Output the [x, y] coordinate of the center of the cell containing the given text.  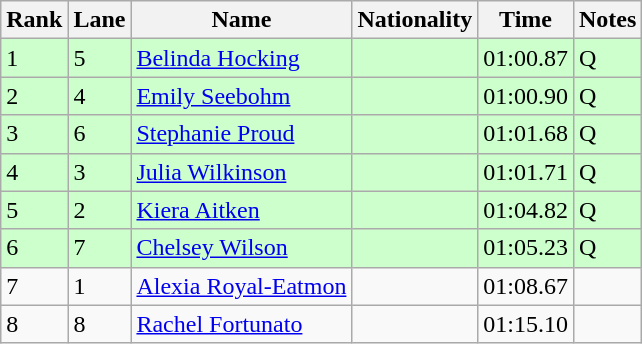
Belinda Hocking [242, 58]
01:05.23 [526, 248]
Lane [100, 20]
Alexia Royal-Eatmon [242, 286]
Chelsey Wilson [242, 248]
Rachel Fortunato [242, 324]
Julia Wilkinson [242, 172]
01:01.71 [526, 172]
01:00.87 [526, 58]
Name [242, 20]
Kiera Aitken [242, 210]
Notes [607, 20]
01:15.10 [526, 324]
01:01.68 [526, 134]
Emily Seebohm [242, 96]
01:04.82 [526, 210]
01:08.67 [526, 286]
Rank [34, 20]
Time [526, 20]
Nationality [415, 20]
01:00.90 [526, 96]
Stephanie Proud [242, 134]
